Determine the [x, y] coordinate at the center of the cell enclosing the given text.  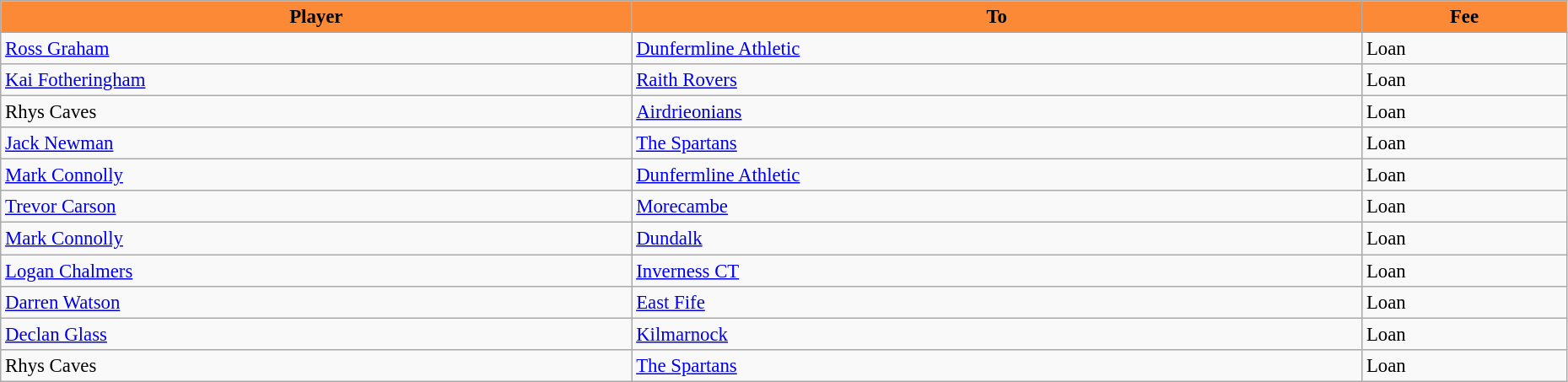
Fee [1464, 17]
Airdrieonians [997, 112]
Ross Graham [316, 49]
Kai Fotheringham [316, 80]
Dundalk [997, 239]
East Fife [997, 302]
Logan Chalmers [316, 271]
Raith Rovers [997, 80]
Darren Watson [316, 302]
Morecambe [997, 207]
To [997, 17]
Declan Glass [316, 334]
Player [316, 17]
Inverness CT [997, 271]
Kilmarnock [997, 334]
Jack Newman [316, 143]
Trevor Carson [316, 207]
